Pinpoint the cell where the given text exists, returning its [x, y] midpoint coordinate. 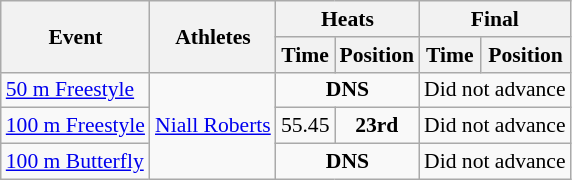
Event [76, 36]
Heats [348, 19]
50 m Freestyle [76, 90]
100 m Butterfly [76, 162]
100 m Freestyle [76, 126]
Final [495, 19]
Athletes [213, 36]
23rd [377, 126]
Niall Roberts [213, 126]
55.45 [306, 126]
